Find where the given text appears and provide that cell's center as [x, y] coordinate. 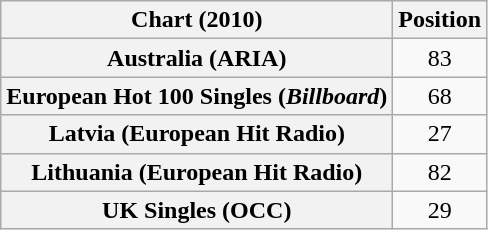
Chart (2010) [197, 20]
UK Singles (OCC) [197, 210]
82 [440, 172]
European Hot 100 Singles (Billboard) [197, 96]
Australia (ARIA) [197, 58]
27 [440, 134]
Lithuania (European Hit Radio) [197, 172]
Latvia (European Hit Radio) [197, 134]
Position [440, 20]
29 [440, 210]
68 [440, 96]
83 [440, 58]
